Pinpoint the cell where the given text exists, returning its [x, y] midpoint coordinate. 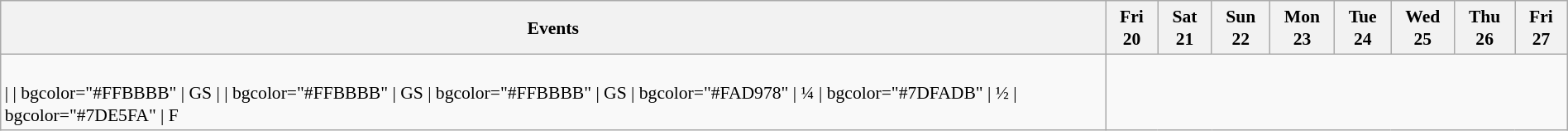
Mon 23 [1303, 27]
Thu 26 [1485, 27]
Tue 24 [1363, 27]
Events [553, 27]
Wed 25 [1422, 27]
Fri 20 [1131, 27]
Fri 27 [1542, 27]
Sun 22 [1241, 27]
Sat 21 [1184, 27]
